Determine the [X, Y] coordinate at the center of the cell enclosing the given text.  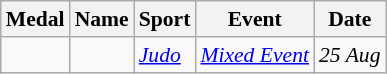
Medal [36, 19]
Judo [165, 55]
Event [254, 19]
Sport [165, 19]
Mixed Event [254, 55]
25 Aug [350, 55]
Date [350, 19]
Name [102, 19]
